Scan for the cell matching the given text and deliver its (x, y) coordinate at center. 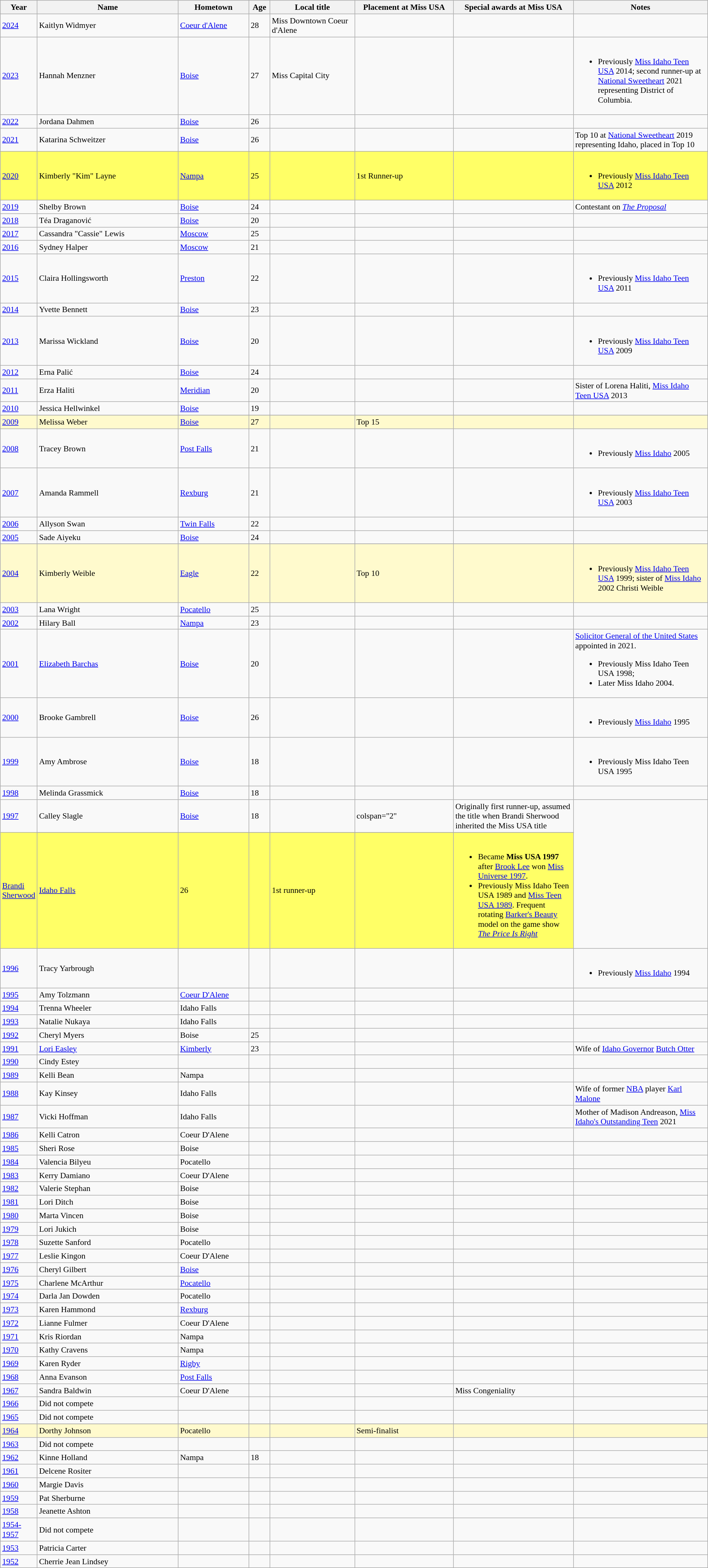
Charlene McArthur (108, 1283)
Coeur d'Alene (214, 26)
1993 (19, 1022)
1990 (19, 1062)
Marissa Wickland (108, 341)
Melissa Weber (108, 422)
Karen Ryder (108, 1363)
2022 (19, 122)
Amy Tolzmann (108, 995)
1983 (19, 1176)
1999 (19, 762)
Sade Aiyeku (108, 537)
Valerie Stephan (108, 1189)
1974 (19, 1296)
Erna Palić (108, 372)
1953 (19, 1548)
Kathy Cravens (108, 1350)
Previously Miss Idaho Teen USA 2009 (640, 341)
1998 (19, 793)
Hannah Menzner (108, 76)
2013 (19, 341)
Karen Hammond (108, 1310)
2016 (19, 248)
1985 (19, 1148)
Margie Davis (108, 1485)
1969 (19, 1363)
Tracey Brown (108, 448)
Kimberly (214, 1049)
1996 (19, 968)
Meridian (214, 390)
1964 (19, 1431)
1986 (19, 1135)
2004 (19, 574)
Allyson Swan (108, 524)
Top 10 (404, 574)
Kay Kinsey (108, 1094)
Shelby Brown (108, 207)
Wife of former NBA player Karl Malone (640, 1094)
Cheryl Myers (108, 1035)
Lana Wright (108, 609)
Previously Miss Idaho 2005 (640, 448)
Top 15 (404, 422)
1960 (19, 1485)
1970 (19, 1350)
1st runner-up (312, 890)
Previously Miss Idaho Teen USA 2012 (640, 176)
Claira Hollingsworth (108, 279)
1979 (19, 1229)
1992 (19, 1035)
Cassandra "Cassie" Lewis (108, 234)
Wife of Idaho Governor Butch Otter (640, 1049)
2008 (19, 448)
Solicitor General of the United States appointed in 2021.Previously Miss Idaho Teen USA 1998;Later Miss Idaho 2004. (640, 663)
Hilary Ball (108, 623)
Katarina Schweitzer (108, 140)
1988 (19, 1094)
2007 (19, 493)
Top 10 at National Sweetheart 2019 representing Idaho, placed in Top 10 (640, 140)
Kerry Damiano (108, 1176)
Sheri Rose (108, 1148)
Melinda Grassmick (108, 793)
1st Runner-up (404, 176)
1968 (19, 1377)
2012 (19, 372)
Previously Miss Idaho Teen USA 2011 (640, 279)
Previously Miss Idaho 1995 (640, 717)
Calley Slagle (108, 816)
Semi-finalist (404, 1431)
1963 (19, 1444)
1965 (19, 1417)
Valencia Bilyeu (108, 1162)
Tracy Yarbrough (108, 968)
Special awards at Miss USA (514, 7)
Miss Congeniality (514, 1391)
2011 (19, 390)
28 (259, 26)
Twin Falls (214, 524)
Lianne Fulmer (108, 1323)
Erza Haliti (108, 390)
1958 (19, 1511)
1966 (19, 1404)
Previously Miss Idaho Teen USA 1999; sister of Miss Idaho 2002 Christi Weible (640, 574)
1980 (19, 1216)
Lori Ditch (108, 1202)
Marta Vincen (108, 1216)
Previously Miss Idaho 1994 (640, 968)
2001 (19, 663)
Vicki Hoffman (108, 1117)
Kimberly "Kim" Layne (108, 176)
2021 (19, 140)
Miss Downtown Coeur d'Alene (312, 26)
Brooke Gambrell (108, 717)
2017 (19, 234)
1962 (19, 1458)
Contestant on The Proposal (640, 207)
Miss Capital City (312, 76)
Yvette Bennett (108, 310)
Rigby (214, 1363)
2002 (19, 623)
2010 (19, 409)
Téa Draganović (108, 220)
1984 (19, 1162)
Hometown (214, 7)
Darla Jan Dowden (108, 1296)
1995 (19, 995)
Kinne Holland (108, 1458)
Trenna Wheeler (108, 1008)
Age (259, 7)
Previously Miss Idaho Teen USA 2003 (640, 493)
Kelli Bean (108, 1076)
Kelli Catron (108, 1135)
1973 (19, 1310)
1975 (19, 1283)
1982 (19, 1189)
19 (259, 409)
Pat Sherburne (108, 1498)
1981 (19, 1202)
2005 (19, 537)
1972 (19, 1323)
2000 (19, 717)
Brandi Sherwood (19, 890)
Elizabeth Barchas (108, 663)
colspan="2" (404, 816)
1954-1957 (19, 1530)
Jessica Hellwinkel (108, 409)
Anna Evanson (108, 1377)
Amy Ambrose (108, 762)
1994 (19, 1008)
1959 (19, 1498)
1989 (19, 1076)
Lori Jukich (108, 1229)
2009 (19, 422)
2018 (19, 220)
2023 (19, 76)
Cheryl Gilbert (108, 1269)
1987 (19, 1117)
2015 (19, 279)
1991 (19, 1049)
Eagle (214, 574)
2003 (19, 609)
Natalie Nukaya (108, 1022)
2024 (19, 26)
Kimberly Weible (108, 574)
1997 (19, 816)
2014 (19, 310)
Preston (214, 279)
Leslie Kingon (108, 1256)
Suzette Sanford (108, 1243)
Patricia Carter (108, 1548)
Kris Riordan (108, 1337)
Dorthy Johnson (108, 1431)
2020 (19, 176)
1976 (19, 1269)
1961 (19, 1471)
Cindy Estey (108, 1062)
Previously Miss Idaho Teen USA 1995 (640, 762)
Originally first runner-up, assumed the title when Brandi Sherwood inherited the Miss USA title (514, 816)
Sister of Lorena Haliti, Miss Idaho Teen USA 2013 (640, 390)
Name (108, 7)
1977 (19, 1256)
Jeanette Ashton (108, 1511)
Notes (640, 7)
Sydney Halper (108, 248)
Previously Miss Idaho Teen USA 2014; second runner-up at National Sweetheart 2021 representing District of Columbia. (640, 76)
Lori Easley (108, 1049)
Mother of Madison Andreason, Miss Idaho's Outstanding Teen 2021 (640, 1117)
Jordana Dahmen (108, 122)
1978 (19, 1243)
Local title (312, 7)
Kaitlyn Widmyer (108, 26)
1967 (19, 1391)
2019 (19, 207)
Year (19, 7)
Delcene Rositer (108, 1471)
2006 (19, 524)
1971 (19, 1337)
Sandra Baldwin (108, 1391)
Placement at Miss USA (404, 7)
Amanda Rammell (108, 493)
